Pinpoint the cell where the given text exists, returning its (X, Y) midpoint coordinate. 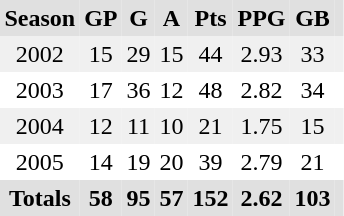
95 (138, 198)
11 (138, 126)
2004 (40, 126)
33 (312, 54)
Pts (210, 18)
10 (172, 126)
58 (101, 198)
36 (138, 90)
2.62 (262, 198)
2002 (40, 54)
29 (138, 54)
57 (172, 198)
17 (101, 90)
19 (138, 162)
GP (101, 18)
Season (40, 18)
20 (172, 162)
152 (210, 198)
34 (312, 90)
G (138, 18)
2003 (40, 90)
Totals (40, 198)
14 (101, 162)
39 (210, 162)
103 (312, 198)
GB (312, 18)
1.75 (262, 126)
44 (210, 54)
48 (210, 90)
2.93 (262, 54)
2005 (40, 162)
2.82 (262, 90)
PPG (262, 18)
2.79 (262, 162)
A (172, 18)
